Find where the given text appears and provide that cell's center as [x, y] coordinate. 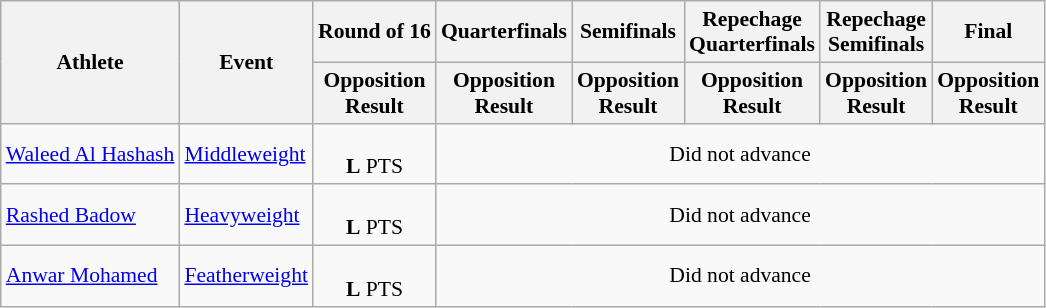
Rashed Badow [90, 216]
Event [246, 62]
Featherweight [246, 276]
Waleed Al Hashash [90, 154]
Final [988, 32]
Round of 16 [374, 32]
Quarterfinals [504, 32]
Repechage Semifinals [876, 32]
Middleweight [246, 154]
Athlete [90, 62]
Heavyweight [246, 216]
Semifinals [628, 32]
Anwar Mohamed [90, 276]
Repechage Quarterfinals [752, 32]
